Scan for the cell matching the given text and deliver its (X, Y) coordinate at center. 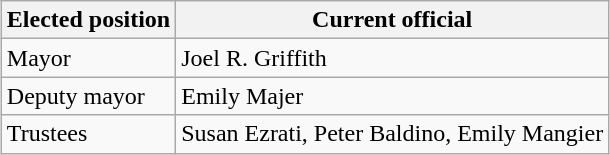
Mayor (88, 58)
Trustees (88, 134)
Susan Ezrati, Peter Baldino, Emily Mangier (392, 134)
Deputy mayor (88, 96)
Joel R. Griffith (392, 58)
Emily Majer (392, 96)
Elected position (88, 20)
Current official (392, 20)
